From the cell containing the given text, extract its center point as (x, y) coordinate. 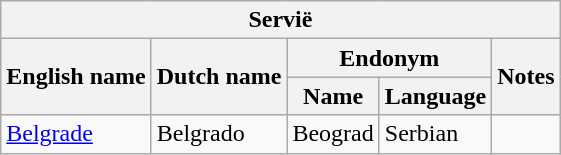
Servië (280, 20)
Belgrado (219, 134)
Notes (526, 77)
Belgrade (76, 134)
Dutch name (219, 77)
English name (76, 77)
Serbian (435, 134)
Language (435, 96)
Endonym (390, 58)
Beograd (333, 134)
Name (333, 96)
